Search for the cell housing the specified text and yield its [X, Y] center coordinate. 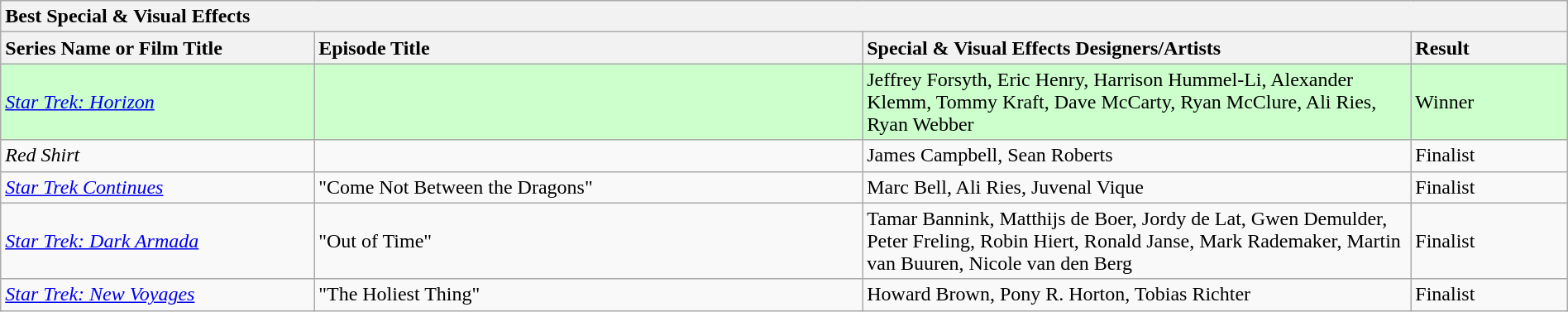
Episode Title [589, 48]
Howard Brown, Pony R. Horton, Tobias Richter [1136, 295]
"Come Not Between the Dragons" [589, 187]
Result [1489, 48]
Star Trek Continues [157, 187]
Star Trek: New Voyages [157, 295]
Star Trek: Horizon [157, 102]
Best Special & Visual Effects [784, 17]
Jeffrey Forsyth, Eric Henry, Harrison Hummel-Li, Alexander Klemm, Tommy Kraft, Dave McCarty, Ryan McClure, Ali Ries, Ryan Webber [1136, 102]
Red Shirt [157, 156]
"The Holiest Thing" [589, 295]
Star Trek: Dark Armada [157, 241]
"Out of Time" [589, 241]
Marc Bell, Ali Ries, Juvenal Vique [1136, 187]
Special & Visual Effects Designers/Artists [1136, 48]
James Campbell, Sean Roberts [1136, 156]
Winner [1489, 102]
Series Name or Film Title [157, 48]
